Return the (X, Y) coordinate for the center point of the cell that contains the specified text.  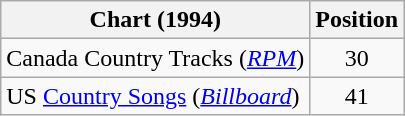
41 (357, 96)
Canada Country Tracks (RPM) (156, 58)
US Country Songs (Billboard) (156, 96)
Chart (1994) (156, 20)
30 (357, 58)
Position (357, 20)
